Scan for the cell matching the given text and deliver its [X, Y] coordinate at center. 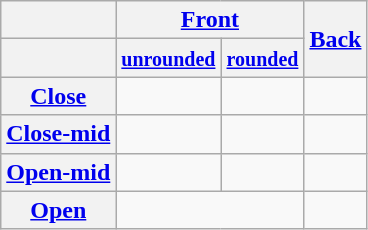
Back [336, 39]
Close-mid [58, 134]
Close [58, 96]
rounded [262, 58]
unrounded [168, 58]
Front [210, 20]
Open [58, 210]
Open-mid [58, 172]
